Output the (x, y) coordinate of the center of the cell containing the given text.  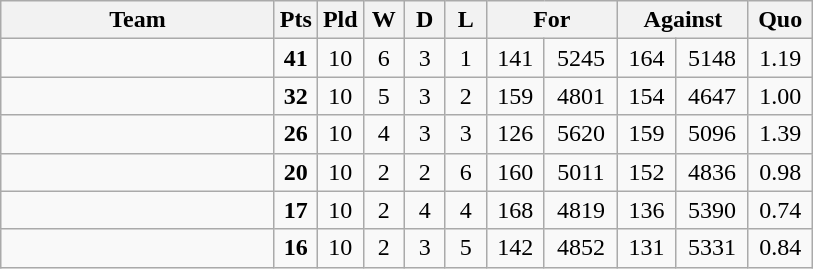
141 (515, 58)
4647 (712, 96)
L (466, 20)
4852 (580, 248)
32 (296, 96)
Against (682, 20)
0.98 (780, 172)
5620 (580, 134)
Team (138, 20)
164 (646, 58)
For (552, 20)
142 (515, 248)
154 (646, 96)
0.74 (780, 210)
D (424, 20)
152 (646, 172)
5390 (712, 210)
5245 (580, 58)
136 (646, 210)
5148 (712, 58)
20 (296, 172)
41 (296, 58)
168 (515, 210)
4801 (580, 96)
Quo (780, 20)
0.84 (780, 248)
126 (515, 134)
160 (515, 172)
131 (646, 248)
5011 (580, 172)
Pld (340, 20)
1 (466, 58)
4819 (580, 210)
17 (296, 210)
16 (296, 248)
1.39 (780, 134)
5331 (712, 248)
5096 (712, 134)
1.00 (780, 96)
26 (296, 134)
Pts (296, 20)
1.19 (780, 58)
4836 (712, 172)
W (384, 20)
